Detect which cell encompasses the target text, then output its [x, y] center coordinate. 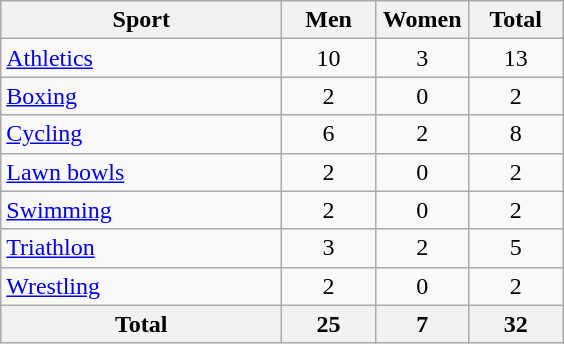
Lawn bowls [142, 172]
Triathlon [142, 248]
8 [516, 134]
Wrestling [142, 286]
32 [516, 324]
Cycling [142, 134]
Athletics [142, 58]
7 [422, 324]
6 [329, 134]
5 [516, 248]
25 [329, 324]
Swimming [142, 210]
10 [329, 58]
Women [422, 20]
Boxing [142, 96]
Men [329, 20]
13 [516, 58]
Sport [142, 20]
